Search for the cell housing the specified text and yield its (X, Y) center coordinate. 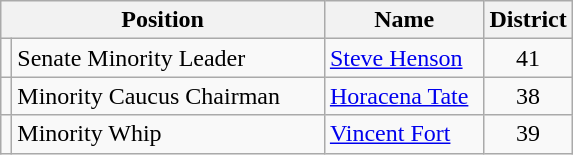
Minority Whip (168, 134)
Horacena Tate (404, 96)
39 (528, 134)
Steve Henson (404, 58)
41 (528, 58)
District (528, 20)
Name (404, 20)
38 (528, 96)
Vincent Fort (404, 134)
Position (163, 20)
Senate Minority Leader (168, 58)
Minority Caucus Chairman (168, 96)
